Pinpoint the cell where the given text exists, returning its (x, y) midpoint coordinate. 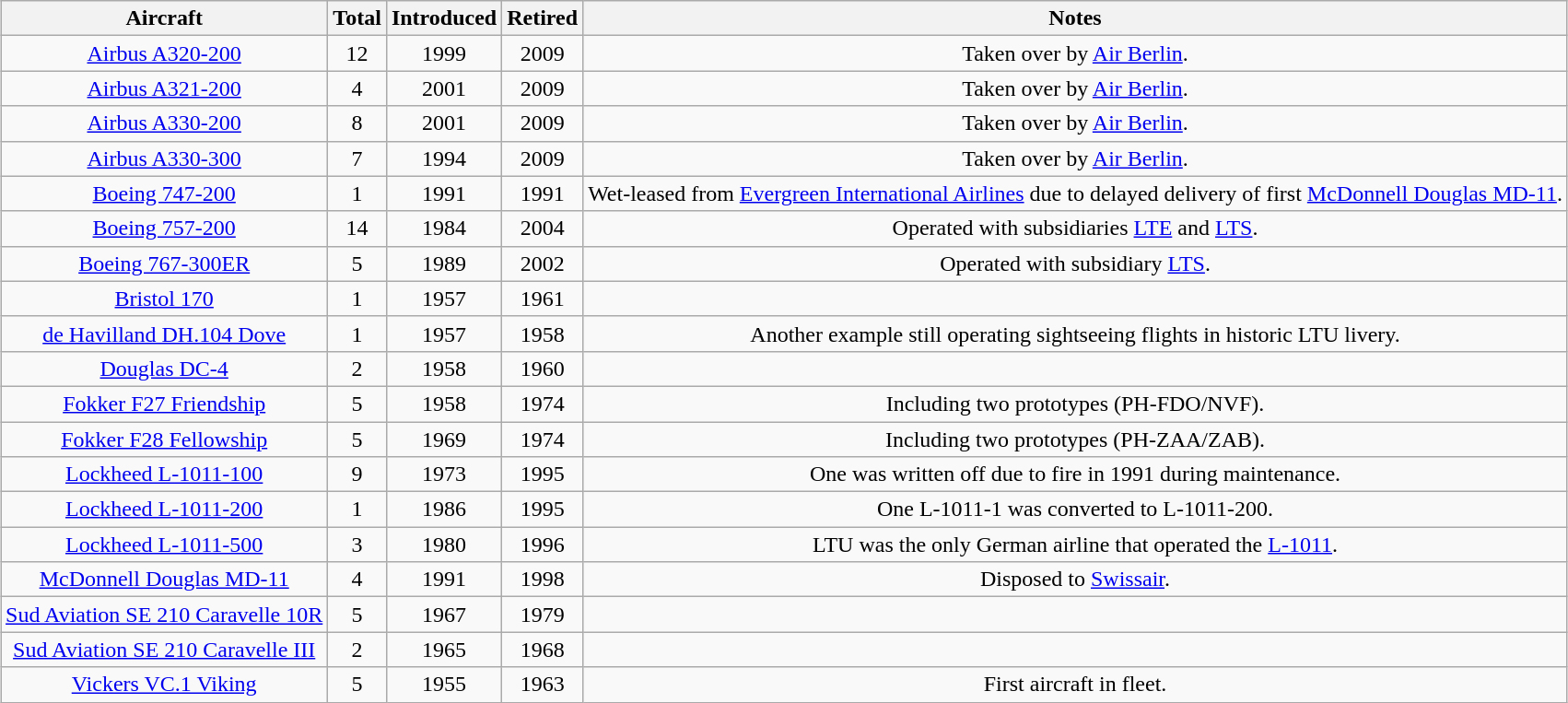
1980 (444, 545)
Lockheed L-1011-200 (164, 510)
1996 (543, 545)
1968 (543, 650)
Operated with subsidiaries LTE and LTS. (1076, 228)
Wet-leased from Evergreen International Airlines due to delayed delivery of first McDonnell Douglas MD-11. (1076, 193)
1999 (444, 53)
One L-1011-1 was converted to L-1011-200. (1076, 510)
12 (357, 53)
2002 (543, 264)
1969 (444, 439)
de Havilland DH.104 Dove (164, 334)
9 (357, 475)
Introduced (444, 18)
1979 (543, 615)
1984 (444, 228)
Airbus A320-200 (164, 53)
2004 (543, 228)
1973 (444, 475)
One was written off due to fire in 1991 during maintenance. (1076, 475)
1989 (444, 264)
Airbus A330-300 (164, 158)
Total (357, 18)
Another example still operating sightseeing flights in historic LTU livery. (1076, 334)
Boeing 767-300ER (164, 264)
Bristol 170 (164, 299)
Boeing 747-200 (164, 193)
3 (357, 545)
First aircraft in fleet. (1076, 685)
Airbus A321-200 (164, 88)
7 (357, 158)
Douglas DC-4 (164, 369)
8 (357, 123)
Disposed to Swissair. (1076, 580)
Operated with subsidiary LTS. (1076, 264)
1994 (444, 158)
1967 (444, 615)
1955 (444, 685)
Lockheed L-1011-500 (164, 545)
Fokker F27 Friendship (164, 404)
1960 (543, 369)
Notes (1076, 18)
Boeing 757-200 (164, 228)
1961 (543, 299)
Vickers VC.1 Viking (164, 685)
1965 (444, 650)
McDonnell Douglas MD-11 (164, 580)
Including two prototypes (PH-ZAA/ZAB). (1076, 439)
Lockheed L-1011-100 (164, 475)
1986 (444, 510)
Retired (543, 18)
1998 (543, 580)
Sud Aviation SE 210 Caravelle III (164, 650)
Including two prototypes (PH-FDO/NVF). (1076, 404)
Airbus A330-200 (164, 123)
LTU was the only German airline that operated the L-1011. (1076, 545)
Aircraft (164, 18)
1963 (543, 685)
Fokker F28 Fellowship (164, 439)
Sud Aviation SE 210 Caravelle 10R (164, 615)
14 (357, 228)
